Return [X, Y] of the center of cell containing provided text 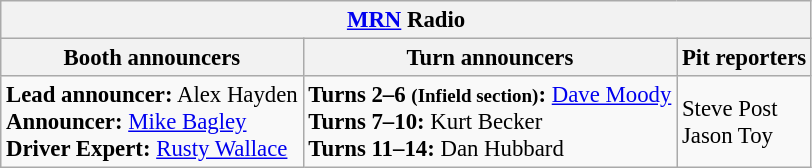
Booth announcers [152, 58]
Lead announcer: Alex HaydenAnnouncer: Mike BagleyDriver Expert: Rusty Wallace [152, 122]
Turn announcers [490, 58]
MRN Radio [406, 20]
Steve PostJason Toy [744, 122]
Pit reporters [744, 58]
Turns 2–6 (Infield section): Dave MoodyTurns 7–10: Kurt BeckerTurns 11–14: Dan Hubbard [490, 122]
